For the text-containing cell, return its midpoint in (x, y) coordinate format. 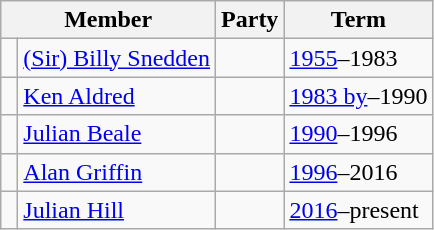
2016–present (358, 210)
Julian Beale (117, 134)
(Sir) Billy Snedden (117, 58)
Party (250, 20)
Term (358, 20)
1990–1996 (358, 134)
Alan Griffin (117, 172)
1996–2016 (358, 172)
1955–1983 (358, 58)
Julian Hill (117, 210)
Member (108, 20)
Ken Aldred (117, 96)
1983 by–1990 (358, 96)
